For the text-containing cell, return its midpoint in [X, Y] coordinate format. 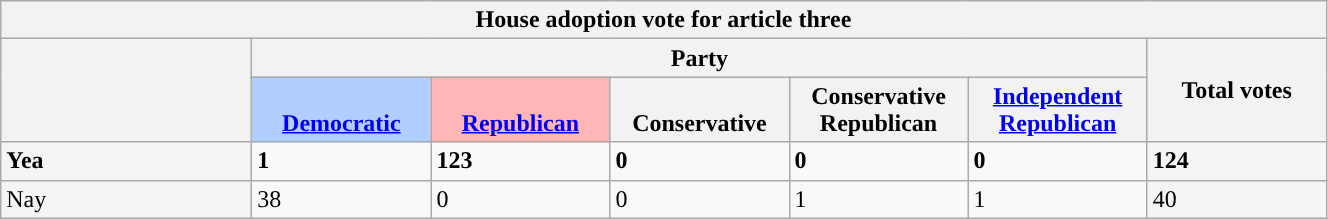
Democratic [342, 110]
Total votes [1236, 90]
House adoption vote for article three [664, 20]
123 [520, 161]
Yea [126, 161]
Republican [520, 110]
Conservative [700, 110]
40 [1236, 199]
124 [1236, 161]
Party [700, 58]
Independent Republican [1058, 110]
Conservative Republican [878, 110]
38 [342, 199]
Nay [126, 199]
